Capture the cell that displays the provided text and extract its [X, Y] central coordinate. 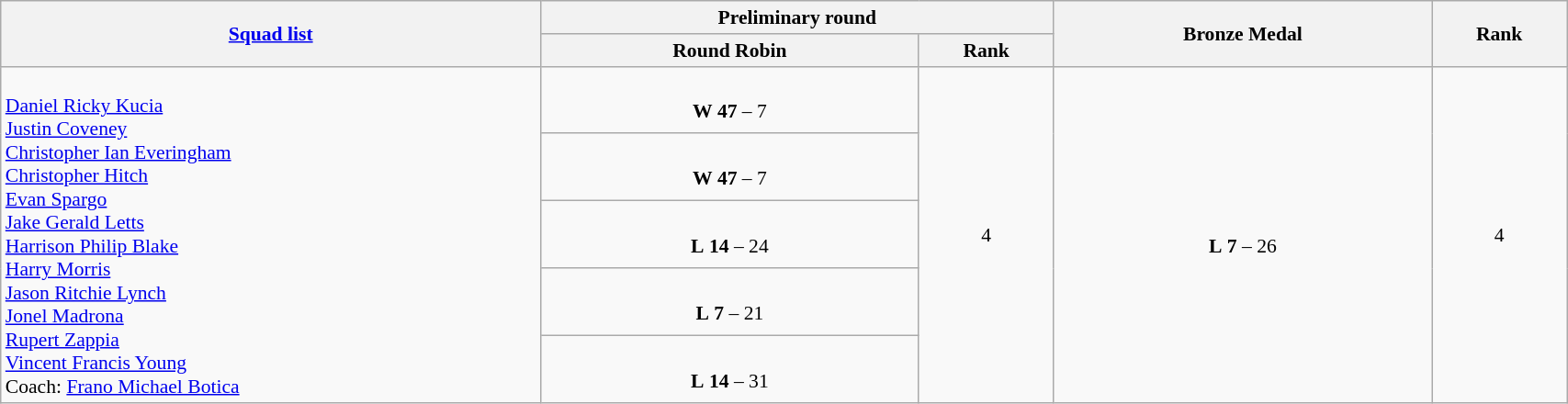
Bronze Medal [1243, 33]
L 14 – 24 [730, 235]
L 7 – 26 [1243, 235]
Preliminary round [797, 17]
L 7 – 21 [730, 303]
Squad list [271, 33]
L 14 – 31 [730, 370]
Round Robin [730, 50]
